Scan for the cell matching the given text and deliver its [X, Y] coordinate at center. 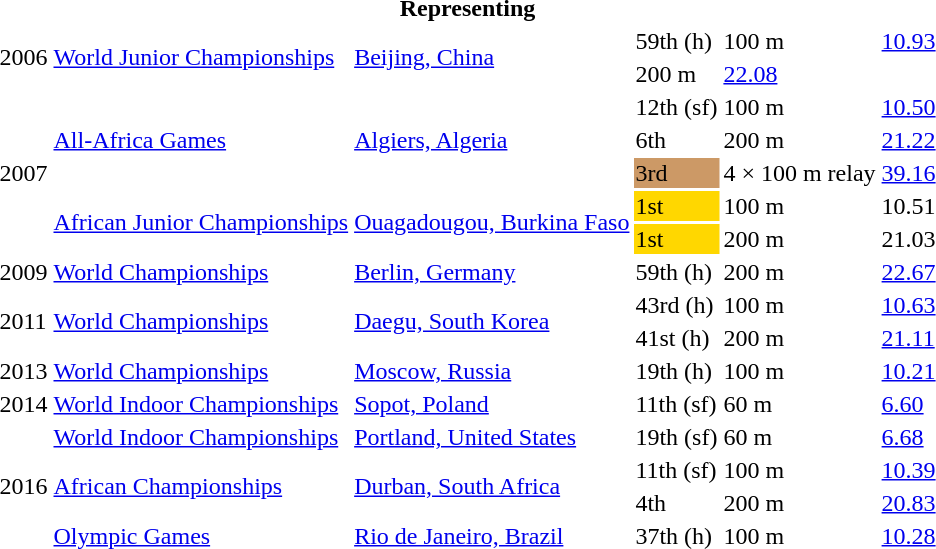
41st (h) [676, 338]
Algiers, Algeria [492, 140]
3rd [676, 173]
Portland, United States [492, 437]
Sopot, Poland [492, 404]
All-Africa Games [201, 140]
4 × 100 m relay [800, 173]
22.08 [800, 74]
6th [676, 140]
Beijing, China [492, 58]
19th (sf) [676, 437]
Moscow, Russia [492, 371]
Durban, South Africa [492, 486]
Daegu, South Korea [492, 322]
43rd (h) [676, 305]
African Championships [201, 486]
World Junior Championships [201, 58]
African Junior Championships [201, 222]
Berlin, Germany [492, 272]
12th (sf) [676, 107]
Ouagadougou, Burkina Faso [492, 222]
4th [676, 503]
19th (h) [676, 371]
